Search for the cell housing the specified text and yield its [x, y] center coordinate. 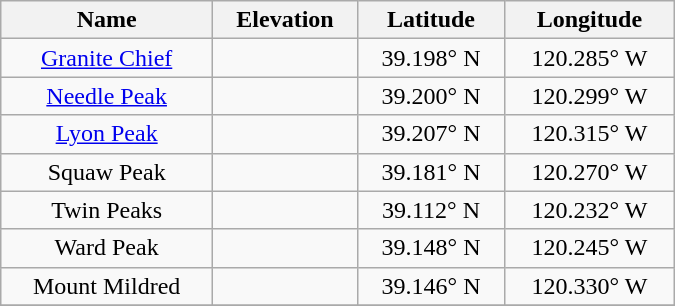
120.245° W [590, 248]
Mount Mildred [107, 286]
39.148° N [430, 248]
120.285° W [590, 58]
39.207° N [430, 134]
Longitude [590, 20]
39.112° N [430, 210]
Name [107, 20]
120.330° W [590, 286]
Granite Chief [107, 58]
120.270° W [590, 172]
Ward Peak [107, 248]
120.315° W [590, 134]
Latitude [430, 20]
39.200° N [430, 96]
39.146° N [430, 286]
Twin Peaks [107, 210]
39.181° N [430, 172]
39.198° N [430, 58]
120.299° W [590, 96]
120.232° W [590, 210]
Needle Peak [107, 96]
Lyon Peak [107, 134]
Squaw Peak [107, 172]
Elevation [286, 20]
